For the text-containing cell, return its midpoint in (x, y) coordinate format. 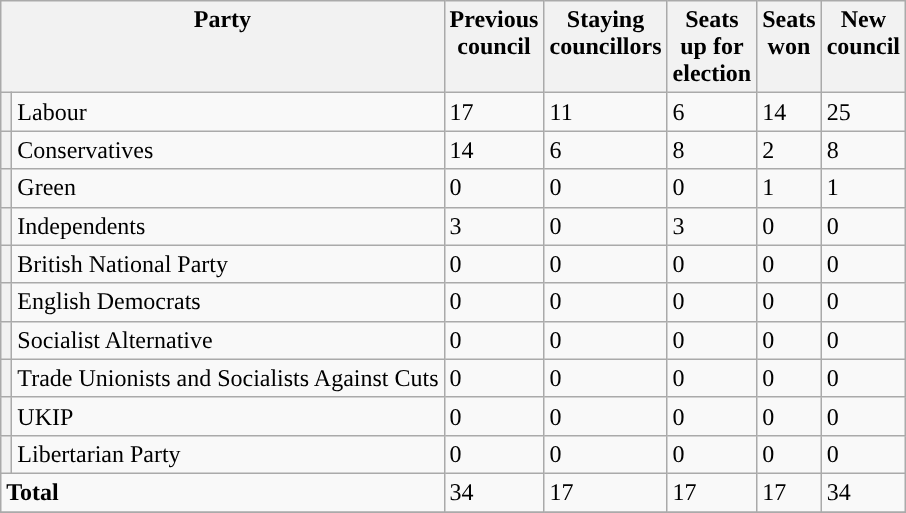
Party (222, 47)
Libertarian Party (228, 454)
2 (789, 150)
Seats won (789, 47)
Trade Unionists and Socialists Against Cuts (228, 378)
Seats up for election (712, 47)
11 (606, 112)
Previous council (494, 47)
Total (222, 492)
Staying councillors (606, 47)
25 (863, 112)
Independents (228, 226)
Conservatives (228, 150)
New council (863, 47)
UKIP (228, 416)
Green (228, 188)
English Democrats (228, 302)
Labour (228, 112)
British National Party (228, 264)
Socialist Alternative (228, 340)
